Search for the cell housing the specified text and yield its [X, Y] center coordinate. 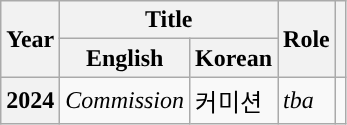
Title [169, 20]
Role [307, 39]
tba [307, 100]
2024 [30, 100]
Korean [234, 58]
커미션 [234, 100]
Commission [125, 100]
Year [30, 39]
English [125, 58]
